Locate the cell with the specified text and output its (x, y) center coordinate. 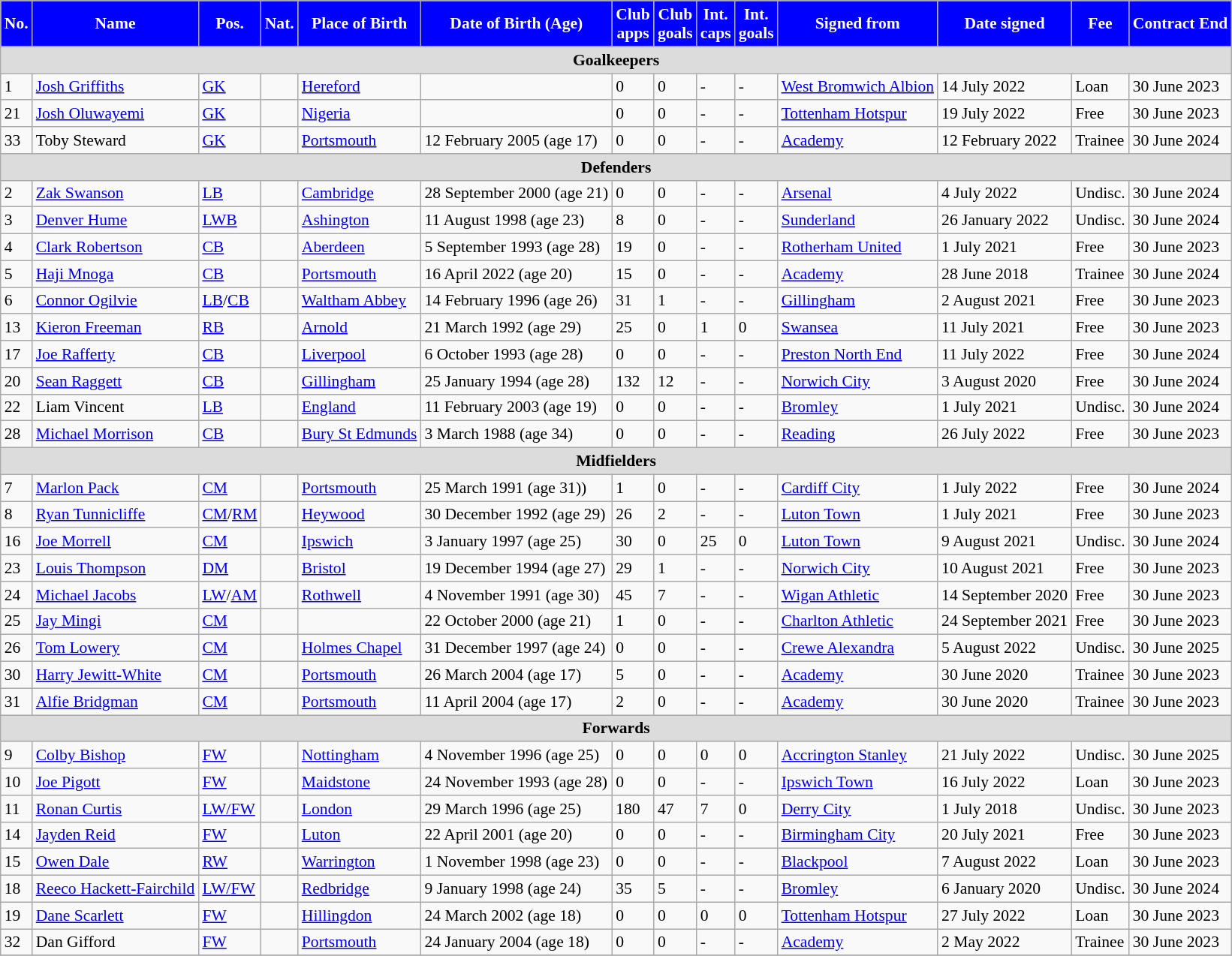
19 December 1994 (age 27) (517, 568)
132 (633, 381)
3 (17, 221)
Kieron Freeman (116, 328)
Josh Griffiths (116, 87)
Ryan Tunnicliffe (116, 515)
16 (17, 542)
Date signed (1005, 24)
17 (17, 354)
Aberdeen (360, 248)
2 May 2022 (1005, 942)
3 August 2020 (1005, 381)
Ipswich (360, 542)
England (360, 407)
14 February 1996 (age 26) (517, 301)
25 January 1994 (age 28) (517, 381)
Tom Lowery (116, 648)
11 February 2003 (age 19) (517, 407)
Holmes Chapel (360, 648)
28 September 2000 (age 21) (517, 194)
Ronan Curtis (116, 809)
Crewe Alexandra (857, 648)
27 July 2022 (1005, 915)
29 March 1996 (age 25) (517, 809)
Preston North End (857, 354)
Bury St Edmunds (360, 434)
24 September 2021 (1005, 621)
Fee (1101, 24)
Heywood (360, 515)
Hereford (360, 87)
23 (17, 568)
5 September 1993 (age 28) (517, 248)
Blackpool (857, 862)
Michael Morrison (116, 434)
Louis Thompson (116, 568)
24 November 1993 (age 28) (517, 782)
11 July 2022 (1005, 354)
24 January 2004 (age 18) (517, 942)
Jayden Reid (116, 835)
Cardiff City (857, 488)
Liverpool (360, 354)
26 July 2022 (1005, 434)
Joe Morrell (116, 542)
Marlon Pack (116, 488)
22 October 2000 (age 21) (517, 621)
7 August 2022 (1005, 862)
26 March 2004 (age 17) (517, 675)
12 February 2005 (age 17) (517, 140)
31 December 1997 (age 24) (517, 648)
26 January 2022 (1005, 221)
Contract End (1180, 24)
1 July 2018 (1005, 809)
29 (633, 568)
Ipswich Town (857, 782)
Clark Robertson (116, 248)
35 (633, 889)
LWB (230, 221)
Connor Ogilvie (116, 301)
11 July 2021 (1005, 328)
14 September 2020 (1005, 595)
21 March 1992 (age 29) (517, 328)
16 July 2022 (1005, 782)
Int.caps (716, 24)
Clubapps (633, 24)
Zak Swanson (116, 194)
Sunderland (857, 221)
19 July 2022 (1005, 114)
18 (17, 889)
Joe Pigott (116, 782)
20 July 2021 (1005, 835)
3 March 1988 (age 34) (517, 434)
3 January 1997 (age 25) (517, 542)
Ashington (360, 221)
Nigeria (360, 114)
Owen Dale (116, 862)
24 (17, 595)
LB/CB (230, 301)
No. (17, 24)
Hillingdon (360, 915)
6 (17, 301)
Waltham Abbey (360, 301)
9 January 1998 (age 24) (517, 889)
Midfielders (616, 461)
10 (17, 782)
6 October 1993 (age 28) (517, 354)
2 August 2021 (1005, 301)
Michael Jacobs (116, 595)
Haji Mnoga (116, 274)
Warrington (360, 862)
Charlton Athletic (857, 621)
4 November 1991 (age 30) (517, 595)
4 (17, 248)
Name (116, 24)
DM (230, 568)
30 December 1992 (age 29) (517, 515)
45 (633, 595)
14 (17, 835)
Reeco Hackett-Fairchild (116, 889)
Maidstone (360, 782)
Cambridge (360, 194)
6 January 2020 (1005, 889)
Joe Rafferty (116, 354)
10 August 2021 (1005, 568)
RB (230, 328)
Bristol (360, 568)
24 March 2002 (age 18) (517, 915)
Josh Oluwayemi (116, 114)
1 November 1998 (age 23) (517, 862)
Rothwell (360, 595)
5 August 2022 (1005, 648)
Dane Scarlett (116, 915)
Pos. (230, 24)
33 (17, 140)
32 (17, 942)
Arsenal (857, 194)
22 (17, 407)
LW/AM (230, 595)
Clubgoals (676, 24)
Dan Gifford (116, 942)
Accrington Stanley (857, 756)
RW (230, 862)
Sean Raggett (116, 381)
Colby Bishop (116, 756)
20 (17, 381)
21 (17, 114)
Defenders (616, 167)
16 April 2022 (age 20) (517, 274)
Nat. (279, 24)
12 (676, 381)
47 (676, 809)
Arnold (360, 328)
4 November 1996 (age 25) (517, 756)
Birmingham City (857, 835)
1 July 2022 (1005, 488)
Denver Hume (116, 221)
Jay Mingi (116, 621)
Date of Birth (Age) (517, 24)
Int.goals (757, 24)
28 (17, 434)
Place of Birth (360, 24)
Swansea (857, 328)
13 (17, 328)
West Bromwich Albion (857, 87)
11 August 1998 (age 23) (517, 221)
Reading (857, 434)
London (360, 809)
12 February 2022 (1005, 140)
Goalkeepers (616, 60)
25 March 1991 (age 31)) (517, 488)
Nottingham (360, 756)
Rotherham United (857, 248)
21 July 2022 (1005, 756)
CM/RM (230, 515)
11 April 2004 (age 17) (517, 702)
Toby Steward (116, 140)
22 April 2001 (age 20) (517, 835)
9 August 2021 (1005, 542)
4 July 2022 (1005, 194)
11 (17, 809)
Redbridge (360, 889)
9 (17, 756)
Wigan Athletic (857, 595)
Signed from (857, 24)
28 June 2018 (1005, 274)
180 (633, 809)
14 July 2022 (1005, 87)
Alfie Bridgman (116, 702)
Derry City (857, 809)
Luton (360, 835)
Liam Vincent (116, 407)
Harry Jewitt-White (116, 675)
Forwards (616, 729)
